From the cell containing the given text, extract its center point as (X, Y) coordinate. 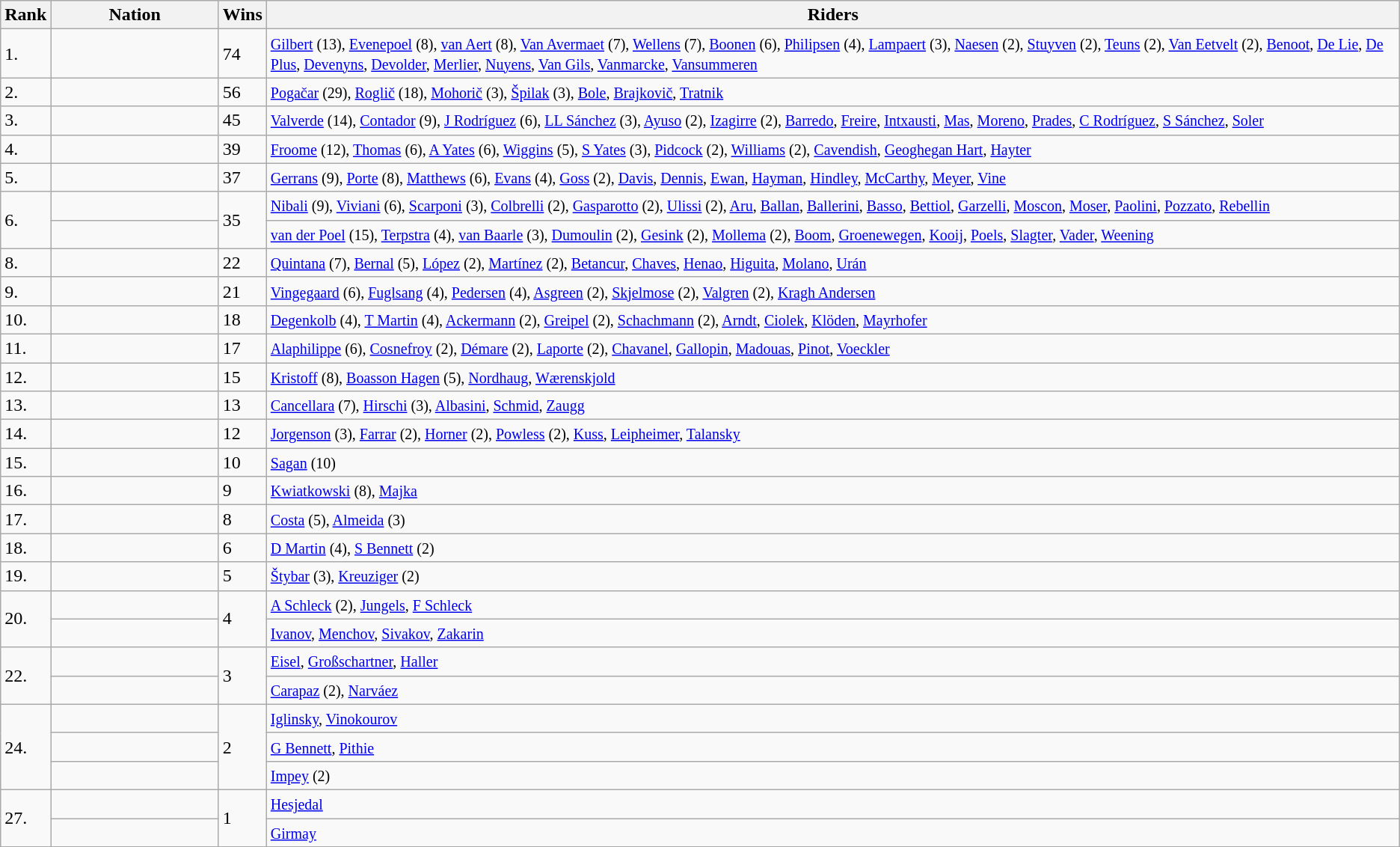
Iglinsky, Vinokourov (833, 718)
12 (242, 434)
van der Poel (15), Terpstra (4), van Baarle (3), Dumoulin (2), Gesink (2), Mollema (2), Boom, Groenewegen, Kooij, Poels, Slagter, Vader, Weening (833, 234)
14. (25, 434)
Eisel, Großschartner, Haller (833, 661)
5 (242, 576)
15. (25, 462)
Riders (833, 15)
1 (242, 818)
1. (25, 54)
3. (25, 120)
21 (242, 291)
G Bennett, Pithie (833, 747)
39 (242, 149)
Alaphilippe (6), Cosnefroy (2), Démare (2), Laporte (2), Chavanel, Gallopin, Madouas, Pinot, Voeckler (833, 348)
22. (25, 676)
Froome (12), Thomas (6), A Yates (6), Wiggins (5), S Yates (3), Pidcock (2), Williams (2), Cavendish, Geoghegan Hart, Hayter (833, 149)
9 (242, 491)
Štybar (3), Kreuziger (2) (833, 576)
Wins (242, 15)
16. (25, 491)
5. (25, 177)
Carapaz (2), Narváez (833, 690)
Gerrans (9), Porte (8), Matthews (6), Evans (4), Goss (2), Davis, Dennis, Ewan, Hayman, Hindley, McCarthy, Meyer, Vine (833, 177)
4 (242, 619)
Nation (135, 15)
2 (242, 747)
27. (25, 818)
4. (25, 149)
56 (242, 92)
8. (25, 263)
13. (25, 406)
8 (242, 519)
2. (25, 92)
Rank (25, 15)
6 (242, 548)
Quintana (7), Bernal (5), López (2), Martínez (2), Betancur, Chaves, Henao, Higuita, Molano, Urán (833, 263)
Jorgenson (3), Farrar (2), Horner (2), Powless (2), Kuss, Leipheimer, Talansky (833, 434)
15 (242, 376)
Degenkolb (4), T Martin (4), Ackermann (2), Greipel (2), Schachmann (2), Arndt, Ciolek, Klöden, Mayrhofer (833, 319)
18. (25, 548)
Sagan (10) (833, 462)
11. (25, 348)
18 (242, 319)
13 (242, 406)
Pogačar (29), Roglič (18), Mohorič (3), Špilak (3), Bole, Brajkovič, Tratnik (833, 92)
37 (242, 177)
10. (25, 319)
D Martin (4), S Bennett (2) (833, 548)
74 (242, 54)
Hesjedal (833, 804)
Cancellara (7), Hirschi (3), Albasini, Schmid, Zaugg (833, 406)
19. (25, 576)
Kristoff (8), Boasson Hagen (5), Nordhaug, Wærenskjold (833, 376)
3 (242, 676)
6. (25, 220)
45 (242, 120)
Girmay (833, 833)
17 (242, 348)
20. (25, 619)
12. (25, 376)
Costa (5), Almeida (3) (833, 519)
24. (25, 747)
Kwiatkowski (8), Majka (833, 491)
17. (25, 519)
Impey (2) (833, 775)
Ivanov, Menchov, Sivakov, Zakarin (833, 633)
A Schleck (2), Jungels, F Schleck (833, 605)
9. (25, 291)
Vingegaard (6), Fuglsang (4), Pedersen (4), Asgreen (2), Skjelmose (2), Valgren (2), Kragh Andersen (833, 291)
22 (242, 263)
35 (242, 220)
10 (242, 462)
